Provide the (X, Y) coordinate of the cell's center where the given text is located.  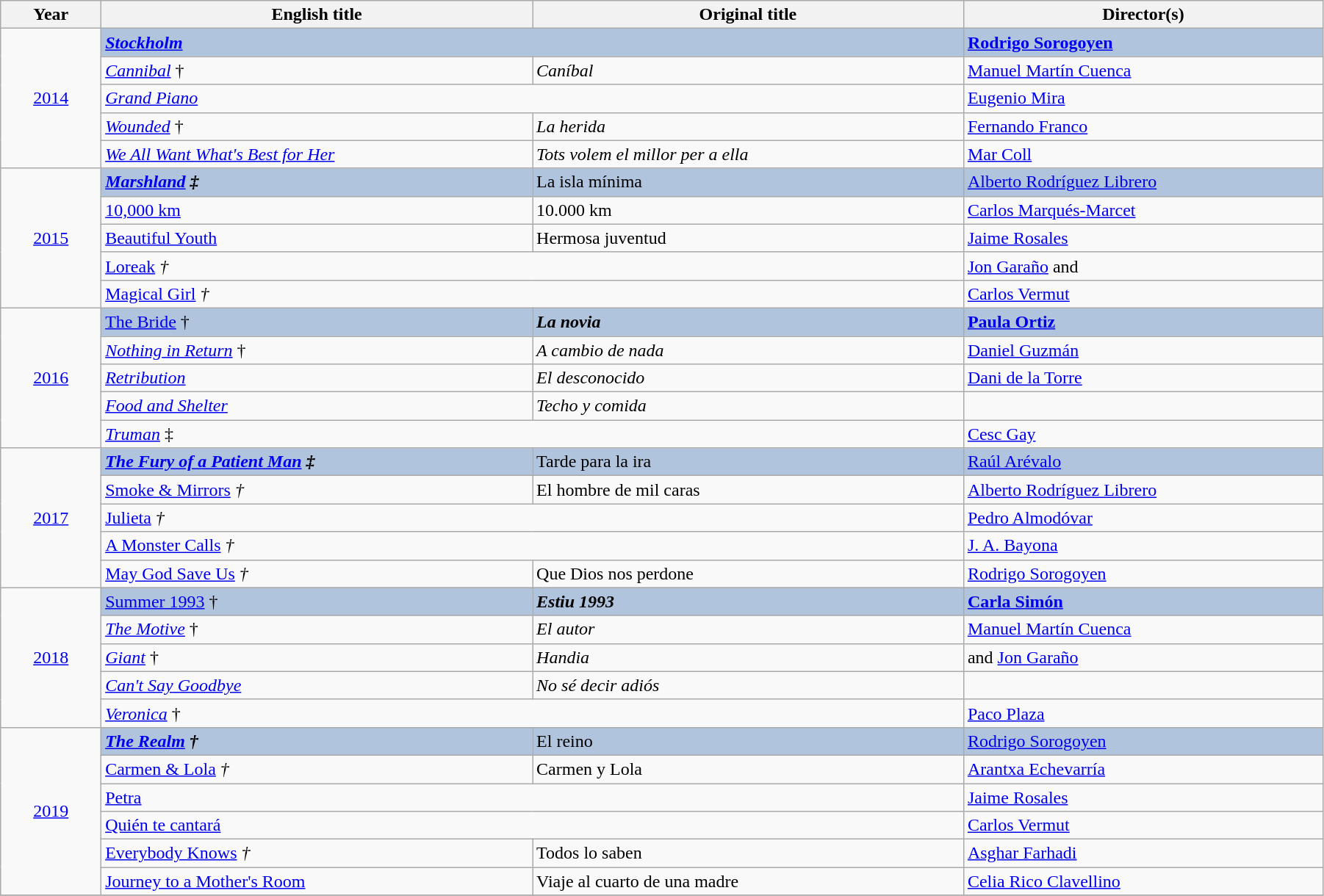
Beautiful Youth (317, 238)
Can't Say Goodbye (317, 685)
Giant † (317, 657)
The Motive † (317, 629)
The Bride † (317, 322)
2018 (51, 657)
Todos lo saben (748, 853)
El desconocido (748, 378)
J. A. Bayona (1143, 546)
Daniel Guzmán (1143, 350)
We All Want What's Best for Her (317, 154)
Dani de la Torre (1143, 378)
The Fury of a Patient Man ‡ (317, 462)
Everybody Knows † (317, 853)
May God Save Us † (317, 574)
No sé decir adiós (748, 685)
2016 (51, 377)
Carlos Marqués-Marcet (1143, 210)
The Realm † (317, 741)
Retribution (317, 378)
2017 (51, 518)
Pedro Almodóvar (1143, 518)
La herida (748, 126)
Raúl Arévalo (1143, 462)
Summer 1993 † (317, 601)
Paco Plaza (1143, 713)
Handia (748, 657)
Caníbal (748, 71)
2015 (51, 238)
Stockholm (533, 43)
Viaje al cuarto de una madre (748, 881)
La isla mínima (748, 182)
El hombre de mil caras (748, 490)
Carmen & Lola † (317, 769)
Marshland ‡ (317, 182)
2014 (51, 98)
Asghar Farhadi (1143, 853)
2019 (51, 811)
English title (317, 15)
Carmen y Lola (748, 769)
A Monster Calls † (533, 546)
Celia Rico Clavellino (1143, 881)
Food and Shelter (317, 406)
Eugenio Mira (1143, 98)
Petra (533, 797)
Carla Simón (1143, 601)
Techo y comida (748, 406)
A cambio de nada (748, 350)
Magical Girl † (533, 294)
10.000 km (748, 210)
El reino (748, 741)
Smoke & Mirrors † (317, 490)
Loreak † (533, 266)
Cesc Gay (1143, 434)
Paula Ortiz (1143, 322)
and Jon Garaño (1143, 657)
Quién te cantará (533, 825)
Year (51, 15)
Veronica † (533, 713)
Tarde para la ira (748, 462)
Arantxa Echevarría (1143, 769)
Estiu 1993 (748, 601)
Julieta † (533, 518)
10,000 km (317, 210)
Truman ‡ (533, 434)
Tots volem el millor per a ella (748, 154)
Cannibal † (317, 71)
Jon Garaño and (1143, 266)
Hermosa juventud (748, 238)
Mar Coll (1143, 154)
Grand Piano (533, 98)
Nothing in Return † (317, 350)
El autor (748, 629)
Fernando Franco (1143, 126)
La novia (748, 322)
Journey to a Mother's Room (317, 881)
Director(s) (1143, 15)
Que Dios nos perdone (748, 574)
Original title (748, 15)
Wounded † (317, 126)
